For the text-containing cell, return its midpoint in (x, y) coordinate format. 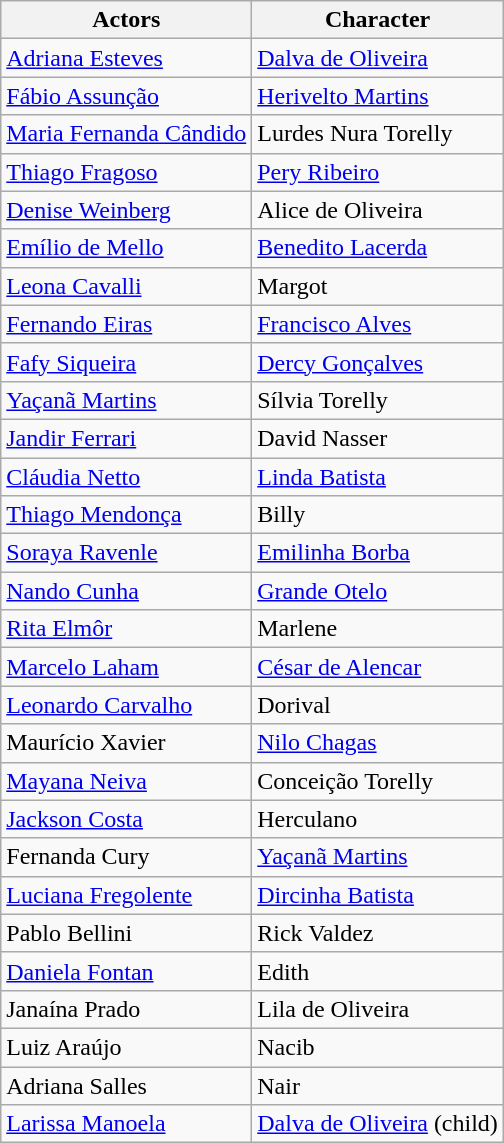
Luiz Araújo (126, 1047)
Adriana Salles (126, 1085)
Mayana Neiva (126, 781)
Janaína Prado (126, 1009)
Pery Ribeiro (378, 172)
David Nasser (378, 438)
Emílio de Mello (126, 248)
Emilinha Borba (378, 553)
Billy (378, 515)
Denise Weinberg (126, 210)
Maurício Xavier (126, 743)
Nilo Chagas (378, 743)
Fábio Assunção (126, 96)
Jackson Costa (126, 819)
Sílvia Torelly (378, 400)
Leona Cavalli (126, 286)
Linda Batista (378, 477)
Lurdes Nura Torelly (378, 134)
Soraya Ravenle (126, 553)
Lila de Oliveira (378, 1009)
Rick Valdez (378, 933)
Jandir Ferrari (126, 438)
Grande Otelo (378, 591)
Thiago Fragoso (126, 172)
Pablo Bellini (126, 933)
Nair (378, 1085)
Margot (378, 286)
Fernanda Cury (126, 857)
Maria Fernanda Cândido (126, 134)
Dalva de Oliveira (378, 58)
Dircinha Batista (378, 895)
Daniela Fontan (126, 971)
Character (378, 20)
Marlene (378, 629)
Conceição Torelly (378, 781)
Fernando Eiras (126, 324)
Herculano (378, 819)
Dalva de Oliveira (child) (378, 1124)
Nacib (378, 1047)
Leonardo Carvalho (126, 705)
Herivelto Martins (378, 96)
Fafy Siqueira (126, 362)
Actors (126, 20)
Dorival (378, 705)
Larissa Manoela (126, 1124)
Thiago Mendonça (126, 515)
Nando Cunha (126, 591)
Rita Elmôr (126, 629)
Dercy Gonçalves (378, 362)
Francisco Alves (378, 324)
Marcelo Laham (126, 667)
Adriana Esteves (126, 58)
Luciana Fregolente (126, 895)
Edith (378, 971)
Benedito Lacerda (378, 248)
Alice de Oliveira (378, 210)
Cláudia Netto (126, 477)
César de Alencar (378, 667)
